Output the (x, y) coordinate of the center of the cell containing the given text.  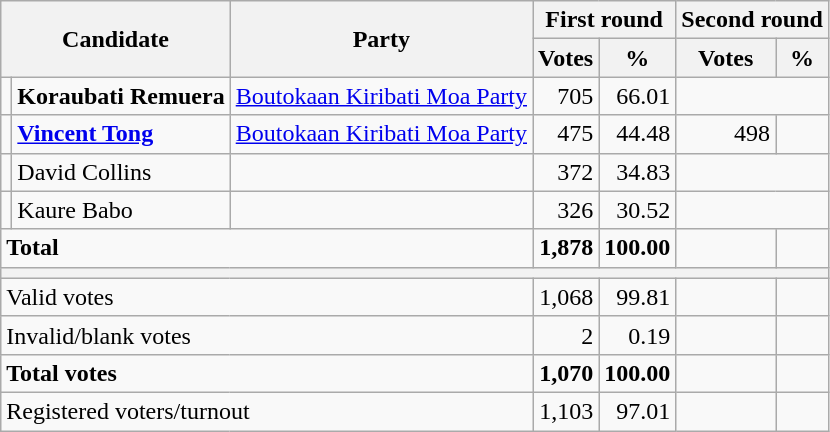
99.81 (638, 297)
372 (566, 172)
498 (726, 134)
2 (566, 335)
Total (267, 248)
David Collins (121, 172)
Kaure Babo (121, 210)
Koraubati Remuera (121, 96)
475 (566, 134)
1,103 (566, 411)
Second round (752, 20)
Invalid/blank votes (267, 335)
Vincent Tong (121, 134)
705 (566, 96)
Valid votes (267, 297)
30.52 (638, 210)
0.19 (638, 335)
44.48 (638, 134)
Total votes (267, 373)
1,068 (566, 297)
1,070 (566, 373)
326 (566, 210)
1,878 (566, 248)
Registered voters/turnout (267, 411)
Party (381, 39)
66.01 (638, 96)
First round (604, 20)
34.83 (638, 172)
Candidate (116, 39)
97.01 (638, 411)
